Locate the cell with the specified text and output its (X, Y) center coordinate. 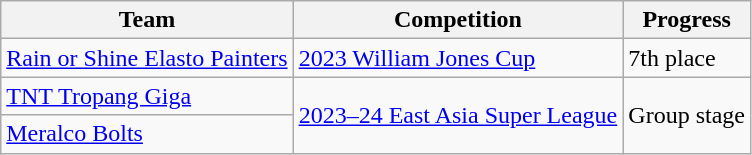
Rain or Shine Elasto Painters (147, 58)
7th place (687, 58)
Team (147, 20)
2023 William Jones Cup (458, 58)
Group stage (687, 115)
Progress (687, 20)
TNT Tropang Giga (147, 96)
Competition (458, 20)
2023–24 East Asia Super League (458, 115)
Meralco Bolts (147, 134)
